Determine the (X, Y) coordinate at the center of the cell enclosing the given text.  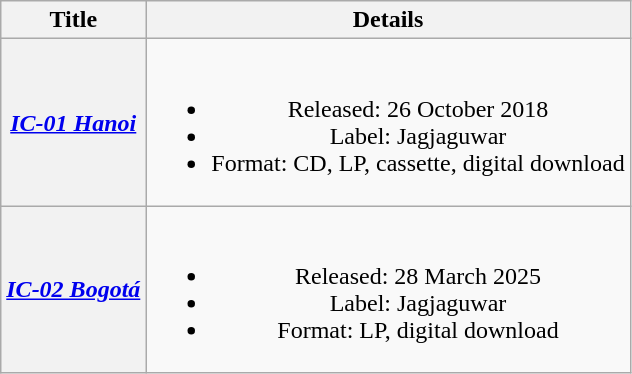
Title (74, 20)
IC-01 Hanoi (74, 122)
IC-02 Bogotá (74, 290)
Details (388, 20)
Released: 28 March 2025Label: JagjaguwarFormat: LP, digital download (388, 290)
Released: 26 October 2018Label: JagjaguwarFormat: CD, LP, cassette, digital download (388, 122)
